Provide the (x, y) coordinate of the cell's center where the given text is located.  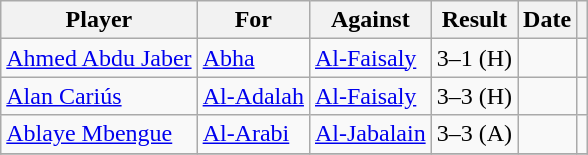
Against (370, 20)
Alan Cariús (99, 96)
Date (548, 20)
For (253, 20)
Al-Jabalain (370, 134)
Result (474, 20)
Al-Arabi (253, 134)
3–3 (H) (474, 96)
Ahmed Abdu Jaber (99, 58)
3–1 (H) (474, 58)
Abha (253, 58)
Al-Adalah (253, 96)
Ablaye Mbengue (99, 134)
Player (99, 20)
3–3 (A) (474, 134)
